Find where the given text appears and provide that cell's center as (x, y) coordinate. 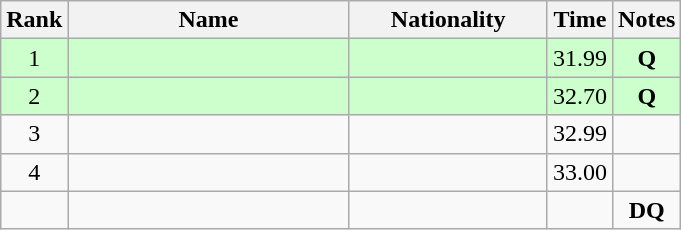
1 (34, 58)
4 (34, 172)
Name (208, 20)
Notes (647, 20)
Time (580, 20)
3 (34, 134)
32.99 (580, 134)
Nationality (448, 20)
32.70 (580, 96)
2 (34, 96)
DQ (647, 210)
33.00 (580, 172)
31.99 (580, 58)
Rank (34, 20)
